Determine the (x, y) coordinate at the center of the cell enclosing the given text.  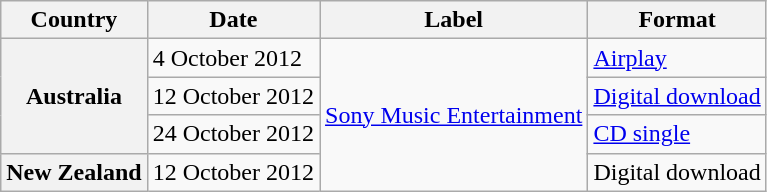
4 October 2012 (233, 58)
New Zealand (74, 172)
24 October 2012 (233, 134)
Sony Music Entertainment (454, 115)
Date (233, 20)
Country (74, 20)
Label (454, 20)
Australia (74, 96)
Format (677, 20)
Airplay (677, 58)
CD single (677, 134)
